Identify which cell holds the provided text, then report its (X, Y) central coordinate. 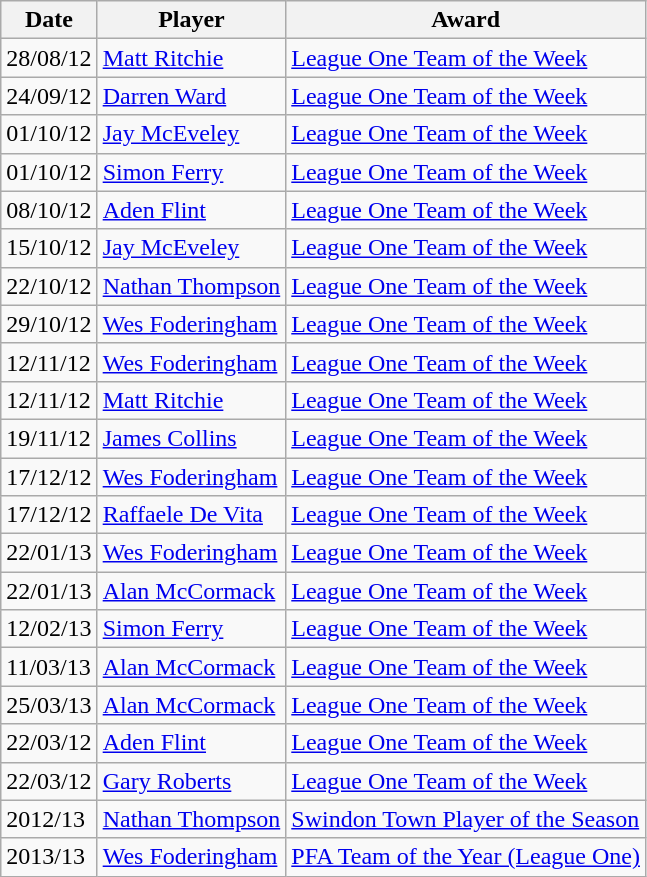
2012/13 (49, 819)
12/02/13 (49, 629)
08/10/12 (49, 210)
Gary Roberts (192, 781)
Swindon Town Player of the Season (466, 819)
19/11/12 (49, 438)
28/08/12 (49, 58)
15/10/12 (49, 248)
22/10/12 (49, 286)
James Collins (192, 438)
Raffaele De Vita (192, 515)
Date (49, 20)
Award (466, 20)
24/09/12 (49, 96)
29/10/12 (49, 324)
25/03/13 (49, 705)
Player (192, 20)
2013/13 (49, 857)
11/03/13 (49, 667)
Darren Ward (192, 96)
PFA Team of the Year (League One) (466, 857)
